Pinpoint the cell where the given text exists, returning its (X, Y) midpoint coordinate. 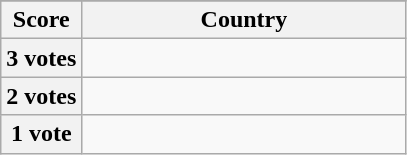
1 vote (42, 134)
Country (244, 20)
2 votes (42, 96)
3 votes (42, 58)
Score (42, 20)
